Extract the (x, y) coordinate from the center of the cell holding the provided text.  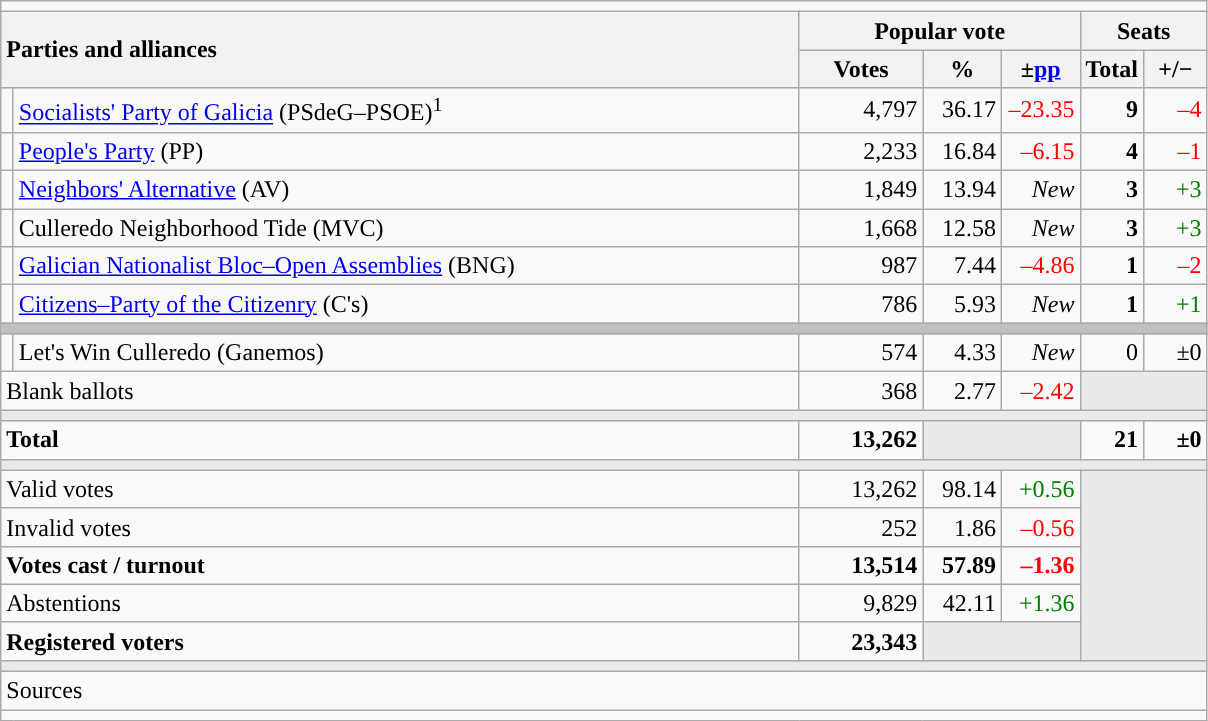
9 (1112, 110)
+1.36 (1040, 603)
Neighbors' Alternative (AV) (406, 190)
Invalid votes (400, 527)
2.77 (962, 391)
21 (1112, 440)
574 (861, 353)
Let's Win Culleredo (Ganemos) (406, 353)
4.33 (962, 353)
16.84 (962, 151)
–1.36 (1040, 565)
13.94 (962, 190)
1,849 (861, 190)
–4.86 (1040, 266)
2,233 (861, 151)
Blank ballots (400, 391)
People's Party (PP) (406, 151)
Registered voters (400, 641)
Sources (604, 691)
% (962, 69)
Popular vote (940, 31)
4,797 (861, 110)
Galician Nationalist Bloc–Open Assemblies (BNG) (406, 266)
23,343 (861, 641)
Culleredo Neighborhood Tide (MVC) (406, 228)
–1 (1176, 151)
5.93 (962, 304)
+1 (1176, 304)
Votes (861, 69)
4 (1112, 151)
9,829 (861, 603)
252 (861, 527)
Valid votes (400, 489)
987 (861, 266)
98.14 (962, 489)
36.17 (962, 110)
Abstentions (400, 603)
368 (861, 391)
–0.56 (1040, 527)
57.89 (962, 565)
–6.15 (1040, 151)
12.58 (962, 228)
42.11 (962, 603)
Seats (1144, 31)
–2.42 (1040, 391)
1,668 (861, 228)
–23.35 (1040, 110)
±pp (1040, 69)
Parties and alliances (400, 50)
+0.56 (1040, 489)
7.44 (962, 266)
0 (1112, 353)
–4 (1176, 110)
786 (861, 304)
1.86 (962, 527)
Citizens–Party of the Citizenry (C's) (406, 304)
Socialists' Party of Galicia (PSdeG–PSOE)1 (406, 110)
Votes cast / turnout (400, 565)
–2 (1176, 266)
13,514 (861, 565)
+/− (1176, 69)
